From the cell containing the given text, extract its center point as (x, y) coordinate. 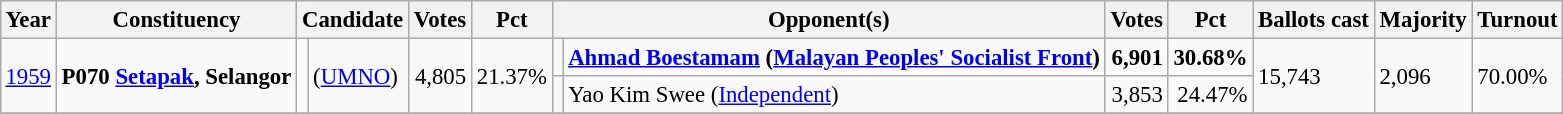
70.00% (1518, 76)
P070 Setapak, Selangor (176, 76)
Year (28, 20)
4,805 (440, 76)
Candidate (353, 20)
Majority (1423, 20)
Ahmad Boestamam (Malayan Peoples' Socialist Front) (834, 57)
24.47% (1210, 95)
Yao Kim Swee (Independent) (834, 95)
Constituency (176, 20)
Turnout (1518, 20)
21.37% (512, 76)
1959 (28, 76)
Opponent(s) (828, 20)
(UMNO) (358, 76)
30.68% (1210, 57)
2,096 (1423, 76)
3,853 (1136, 95)
15,743 (1314, 76)
6,901 (1136, 57)
Ballots cast (1314, 20)
